Determine the [x, y] coordinate at the center of the cell enclosing the given text.  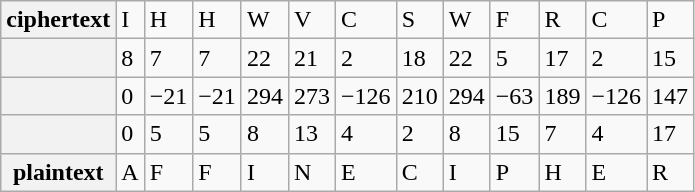
ciphertext [58, 20]
N [312, 172]
13 [312, 134]
S [420, 20]
18 [420, 58]
147 [670, 96]
plaintext [58, 172]
273 [312, 96]
21 [312, 58]
A [130, 172]
189 [562, 96]
−63 [514, 96]
V [312, 20]
210 [420, 96]
